Identify which cell holds the provided text, then report its (x, y) central coordinate. 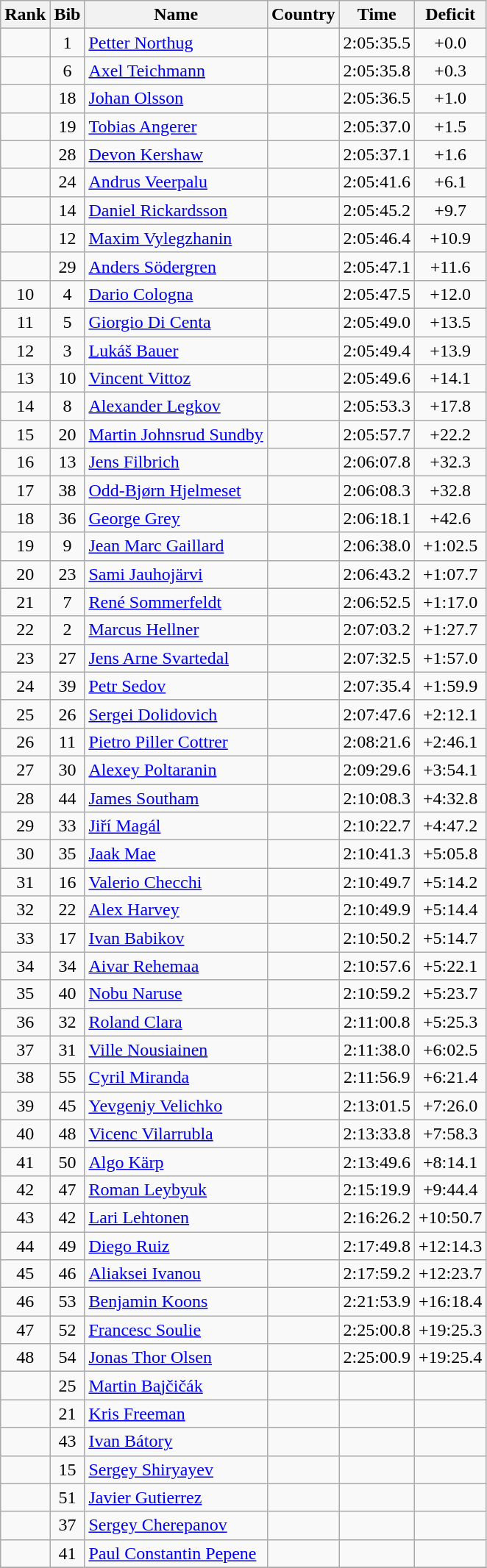
1 (68, 43)
+22.2 (450, 434)
2:10:49.7 (377, 882)
6 (68, 71)
Aivar Rehemaa (176, 966)
Anders Södergren (176, 266)
Lukáš Bauer (176, 351)
Cyril Miranda (176, 1078)
2:05:47.1 (377, 266)
52 (68, 1330)
Odd-Bjørn Hjelmeset (176, 490)
Petr Sedov (176, 686)
+5:14.4 (450, 910)
Ivan Babikov (176, 938)
Jean Marc Gaillard (176, 546)
2:10:41.3 (377, 854)
+1:02.5 (450, 546)
2:05:37.1 (377, 154)
+5:14.7 (450, 938)
Dario Cologna (176, 294)
2:05:57.7 (377, 434)
2:05:46.4 (377, 238)
Maxim Vylegzhanin (176, 238)
Johan Olsson (176, 99)
2:21:53.9 (377, 1302)
2:25:00.8 (377, 1330)
2:05:36.5 (377, 99)
Devon Kershaw (176, 154)
Sergey Shiryayev (176, 1469)
+1:17.0 (450, 602)
Martin Johnsrud Sundby (176, 434)
+5:05.8 (450, 854)
Aliaksei Ivanou (176, 1274)
Jonas Thor Olsen (176, 1358)
Daniel Rickardsson (176, 210)
2:09:29.6 (377, 770)
Vicenc Vilarrubla (176, 1134)
Alex Harvey (176, 910)
Paul Constantin Pepene (176, 1553)
René Sommerfeldt (176, 602)
+0.0 (450, 43)
53 (68, 1302)
49 (68, 1246)
+9:44.4 (450, 1189)
+1:07.7 (450, 574)
Lari Lehtonen (176, 1217)
2:16:26.2 (377, 1217)
2:06:08.3 (377, 490)
+1:27.7 (450, 630)
+16:18.4 (450, 1302)
Tobias Angerer (176, 126)
2:17:49.8 (377, 1246)
54 (68, 1358)
Alexey Poltaranin (176, 770)
+7:26.0 (450, 1106)
2:11:00.8 (377, 1022)
2:05:47.5 (377, 294)
Algo Kärp (176, 1161)
+1.5 (450, 126)
+2:12.1 (450, 714)
Country (303, 15)
2:10:57.6 (377, 966)
+7:58.3 (450, 1134)
+13.5 (450, 322)
3 (68, 351)
+32.8 (450, 490)
Vincent Vittoz (176, 379)
+1:59.9 (450, 686)
2:08:21.6 (377, 742)
Name (176, 15)
Valerio Checchi (176, 882)
51 (68, 1497)
+6:21.4 (450, 1078)
2:11:38.0 (377, 1050)
Time (377, 15)
9 (68, 546)
George Grey (176, 518)
Francesc Soulie (176, 1330)
2:05:49.4 (377, 351)
2:06:18.1 (377, 518)
+1.6 (450, 154)
Benjamin Koons (176, 1302)
2:13:49.6 (377, 1161)
2:05:35.5 (377, 43)
Nobu Naruse (176, 994)
Alexander Legkov (176, 407)
Roman Leybyuk (176, 1189)
2:07:03.2 (377, 630)
Andrus Veerpalu (176, 182)
Javier Gutierrez (176, 1497)
+4:47.2 (450, 826)
+42.6 (450, 518)
2:10:59.2 (377, 994)
Deficit (450, 15)
2:13:33.8 (377, 1134)
Petter Northug (176, 43)
Sami Jauhojärvi (176, 574)
55 (68, 1078)
+9.7 (450, 210)
+19:25.4 (450, 1358)
Roland Clara (176, 1022)
2:07:47.6 (377, 714)
Sergey Cherepanov (176, 1525)
+17.8 (450, 407)
+19:25.3 (450, 1330)
2:07:35.4 (377, 686)
+1.0 (450, 99)
2:10:08.3 (377, 798)
+13.9 (450, 351)
2:10:22.7 (377, 826)
+12:23.7 (450, 1274)
2:06:43.2 (377, 574)
Pietro Piller Cottrer (176, 742)
Ivan Bátory (176, 1442)
+6.1 (450, 182)
7 (68, 602)
+0.3 (450, 71)
2:05:41.6 (377, 182)
2:25:00.9 (377, 1358)
Kris Freeman (176, 1414)
5 (68, 322)
2:05:37.0 (377, 126)
2:17:59.2 (377, 1274)
+12.0 (450, 294)
+6:02.5 (450, 1050)
2:05:45.2 (377, 210)
4 (68, 294)
Rank (25, 15)
+2:46.1 (450, 742)
2:13:01.5 (377, 1106)
+4:32.8 (450, 798)
+5:14.2 (450, 882)
Bib (68, 15)
50 (68, 1161)
2:05:49.6 (377, 379)
Jiří Magál (176, 826)
Martin Bajčičák (176, 1386)
Giorgio Di Centa (176, 322)
Jens Filbrich (176, 462)
Jens Arne Svartedal (176, 658)
+11.6 (450, 266)
2 (68, 630)
2:11:56.9 (377, 1078)
2:07:32.5 (377, 658)
2:05:49.0 (377, 322)
+14.1 (450, 379)
2:05:35.8 (377, 71)
2:15:19.9 (377, 1189)
8 (68, 407)
2:06:52.5 (377, 602)
2:05:53.3 (377, 407)
James Southam (176, 798)
Axel Teichmann (176, 71)
+5:23.7 (450, 994)
2:06:07.8 (377, 462)
2:10:49.9 (377, 910)
Marcus Hellner (176, 630)
+3:54.1 (450, 770)
+8:14.1 (450, 1161)
+10:50.7 (450, 1217)
Yevgeniy Velichko (176, 1106)
+12:14.3 (450, 1246)
Jaak Mae (176, 854)
+10.9 (450, 238)
Sergei Dolidovich (176, 714)
+5:22.1 (450, 966)
2:10:50.2 (377, 938)
2:06:38.0 (377, 546)
Ville Nousiainen (176, 1050)
+1:57.0 (450, 658)
+5:25.3 (450, 1022)
+32.3 (450, 462)
Diego Ruiz (176, 1246)
